Capture the cell that displays the provided text and extract its [x, y] central coordinate. 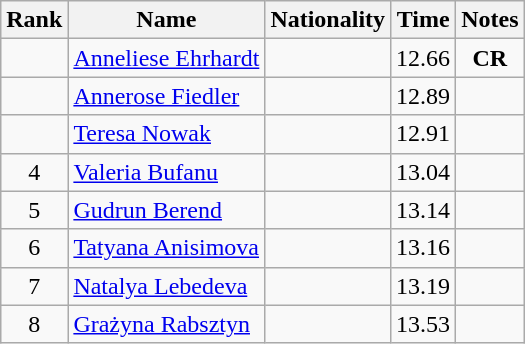
Anneliese Ehrhardt [166, 58]
Grażyna Rabsztyn [166, 324]
CR [490, 58]
7 [34, 286]
12.89 [424, 96]
12.91 [424, 134]
4 [34, 172]
Rank [34, 20]
5 [34, 210]
13.14 [424, 210]
13.16 [424, 248]
8 [34, 324]
Natalya Lebedeva [166, 286]
13.53 [424, 324]
Teresa Nowak [166, 134]
Gudrun Berend [166, 210]
13.19 [424, 286]
Nationality [328, 20]
6 [34, 248]
Tatyana Anisimova [166, 248]
Name [166, 20]
Notes [490, 20]
13.04 [424, 172]
Time [424, 20]
Valeria Bufanu [166, 172]
12.66 [424, 58]
Annerose Fiedler [166, 96]
